Scan for the cell matching the given text and deliver its (X, Y) coordinate at center. 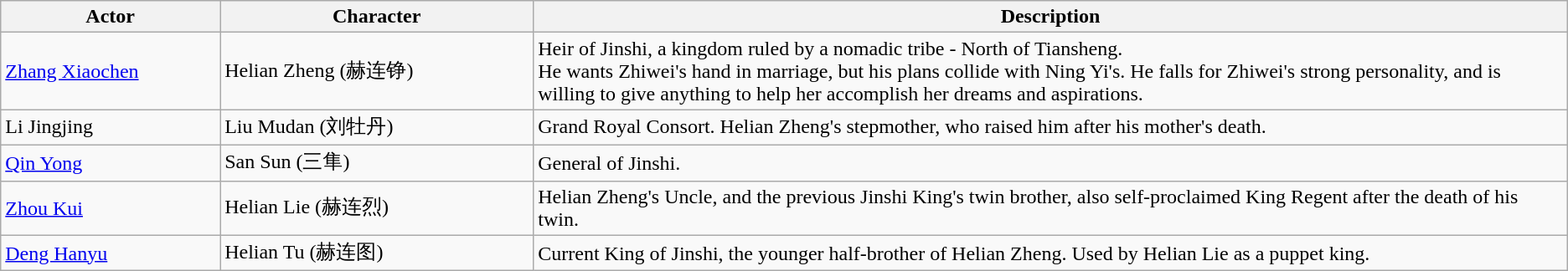
Helian Zheng (赫连铮) (377, 71)
Actor (111, 17)
Deng Hanyu (111, 253)
Helian Lie (赫连烈) (377, 207)
Character (377, 17)
Qin Yong (111, 162)
Current King of Jinshi, the younger half-brother of Helian Zheng. Used by Helian Lie as a puppet king. (1050, 253)
Zhang Xiaochen (111, 71)
San Sun (三隼) (377, 162)
Grand Royal Consort. Helian Zheng's stepmother, who raised him after his mother's death. (1050, 127)
Liu Mudan (刘牡丹) (377, 127)
General of Jinshi. (1050, 162)
Helian Tu (赫连图) (377, 253)
Helian Zheng's Uncle, and the previous Jinshi King's twin brother, also self-proclaimed King Regent after the death of his twin. (1050, 207)
Li Jingjing (111, 127)
Zhou Kui (111, 207)
Description (1050, 17)
